Identify which cell holds the provided text, then report its [X, Y] central coordinate. 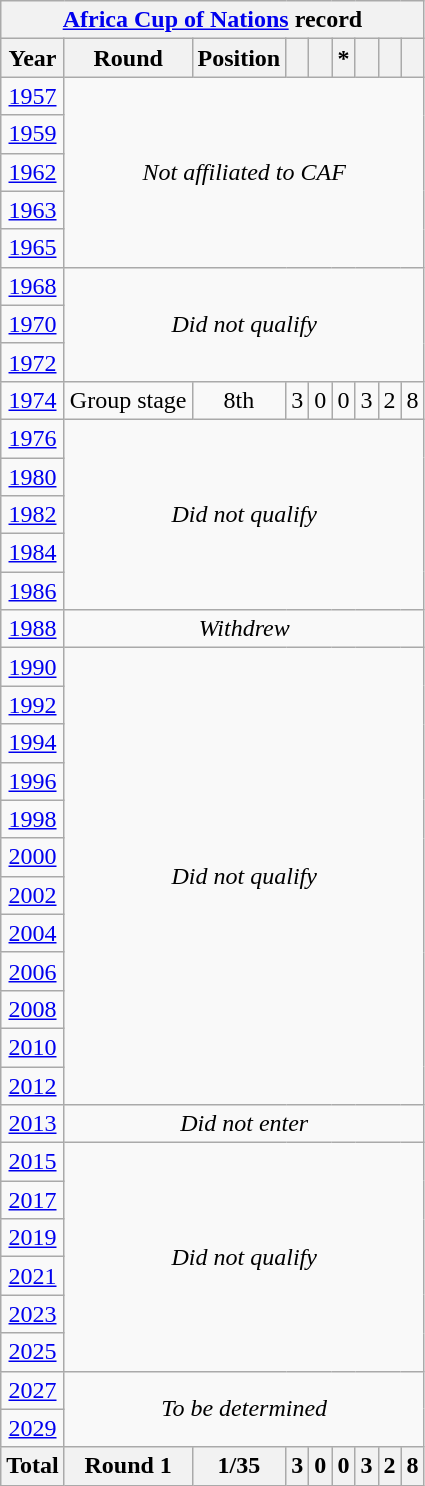
Africa Cup of Nations record [212, 20]
1970 [33, 324]
1957 [33, 96]
1959 [33, 134]
2010 [33, 1047]
1972 [33, 362]
2002 [33, 895]
1974 [33, 400]
2023 [33, 1314]
1965 [33, 248]
1962 [33, 172]
2000 [33, 857]
1998 [33, 819]
8th [239, 400]
1/35 [239, 1466]
Total [33, 1466]
2029 [33, 1428]
2019 [33, 1238]
1992 [33, 705]
1988 [33, 629]
Group stage [128, 400]
2004 [33, 933]
2017 [33, 1200]
Round 1 [128, 1466]
2006 [33, 971]
Position [239, 58]
1968 [33, 286]
1963 [33, 210]
1990 [33, 667]
1986 [33, 591]
1982 [33, 515]
1976 [33, 438]
To be determined [244, 1409]
1994 [33, 743]
2008 [33, 1009]
Not affiliated to CAF [244, 172]
1984 [33, 553]
* [344, 58]
2027 [33, 1390]
Withdrew [244, 629]
Year [33, 58]
Round [128, 58]
2013 [33, 1124]
1996 [33, 781]
2021 [33, 1276]
2012 [33, 1085]
1980 [33, 477]
2015 [33, 1162]
2025 [33, 1352]
Did not enter [244, 1124]
